Extract the (x, y) coordinate from the center of the cell holding the provided text.  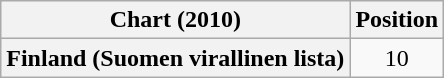
10 (397, 58)
Chart (2010) (176, 20)
Finland (Suomen virallinen lista) (176, 58)
Position (397, 20)
